From the cell containing the given text, extract its center point as (X, Y) coordinate. 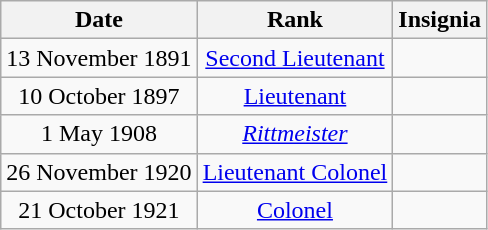
Colonel (295, 210)
Lieutenant (295, 96)
1 May 1908 (99, 134)
Second Lieutenant (295, 58)
Insignia (440, 20)
26 November 1920 (99, 172)
13 November 1891 (99, 58)
Date (99, 20)
21 October 1921 (99, 210)
Lieutenant Colonel (295, 172)
10 October 1897 (99, 96)
Rittmeister (295, 134)
Rank (295, 20)
